Find where the given text appears and provide that cell's center as (X, Y) coordinate. 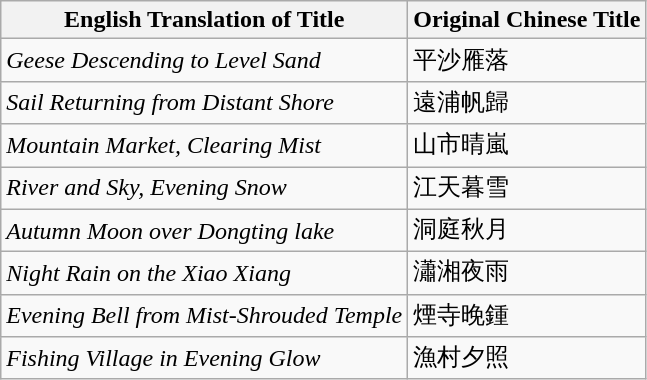
Sail Returning from Distant Shore (204, 102)
山市晴嵐 (527, 146)
遠浦帆歸 (527, 102)
Night Rain on the Xiao Xiang (204, 274)
Evening Bell from Mist-Shrouded Temple (204, 316)
Autumn Moon over Dongting lake (204, 230)
瀟湘夜雨 (527, 274)
煙寺晚鍾 (527, 316)
Mountain Market, Clearing Mist (204, 146)
Original Chinese Title (527, 20)
江天暮雪 (527, 188)
洞庭秋月 (527, 230)
平沙雁落 (527, 60)
Geese Descending to Level Sand (204, 60)
漁村夕照 (527, 358)
English Translation of Title (204, 20)
Fishing Village in Evening Glow (204, 358)
River and Sky, Evening Snow (204, 188)
